Determine the [X, Y] coordinate at the center of the cell enclosing the given text.  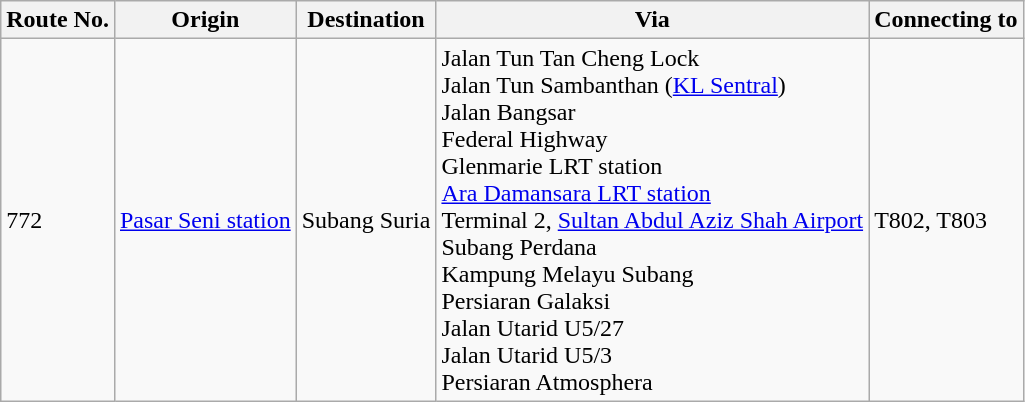
772 [58, 220]
Origin [205, 20]
T802, T803 [946, 220]
Pasar Seni station [205, 220]
Route No. [58, 20]
Via [652, 20]
Connecting to [946, 20]
Destination [366, 20]
Subang Suria [366, 220]
